Scan for the cell matching the given text and deliver its (X, Y) coordinate at center. 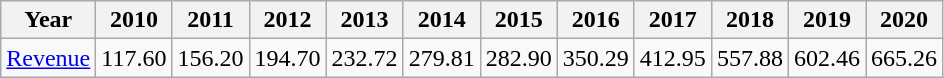
2018 (750, 20)
2020 (904, 20)
350.29 (596, 58)
Year (48, 20)
2013 (364, 20)
602.46 (826, 58)
232.72 (364, 58)
2010 (134, 20)
557.88 (750, 58)
194.70 (288, 58)
156.20 (210, 58)
665.26 (904, 58)
117.60 (134, 58)
2015 (518, 20)
2011 (210, 20)
279.81 (442, 58)
2019 (826, 20)
Revenue (48, 58)
2016 (596, 20)
2014 (442, 20)
282.90 (518, 58)
412.95 (672, 58)
2017 (672, 20)
2012 (288, 20)
